Capture the cell that displays the provided text and extract its (X, Y) central coordinate. 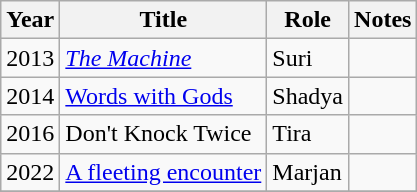
2016 (30, 134)
The Machine (164, 58)
Suri (308, 58)
Year (30, 20)
Title (164, 20)
Shadya (308, 96)
Role (308, 20)
Don't Knock Twice (164, 134)
Marjan (308, 172)
Notes (383, 20)
Tira (308, 134)
2014 (30, 96)
2013 (30, 58)
2022 (30, 172)
A fleeting encounter (164, 172)
Words with Gods (164, 96)
